Scan for the cell matching the given text and deliver its (X, Y) coordinate at center. 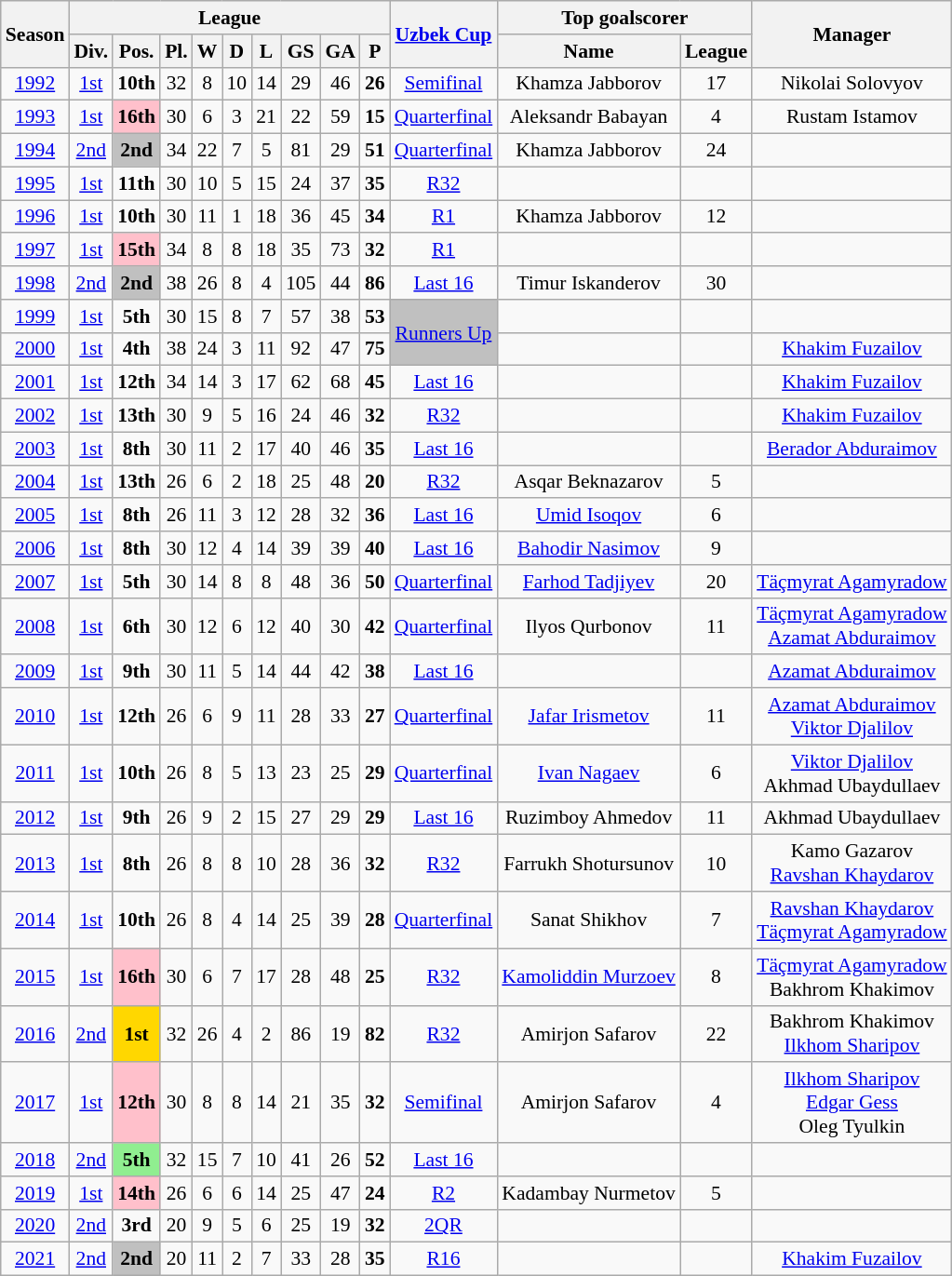
2013 (35, 864)
2006 (35, 548)
Ilkhom Sharipov Edgar Gess Oleg Tyulkin (852, 1104)
D (236, 51)
2000 (35, 349)
Akhmad Ubaydullaev (852, 818)
1992 (35, 84)
81 (302, 151)
Ilyos Qurbonov (588, 625)
Div. (91, 51)
2007 (35, 582)
Kamo Gazarov Ravshan Khaydarov (852, 864)
Rustam Istamov (852, 117)
14th (136, 1193)
Kadambay Nurmetov (588, 1193)
23 (302, 772)
Asqar Beknazarov (588, 482)
R2 (444, 1193)
59 (341, 117)
Aleksandr Babayan (588, 117)
4th (136, 349)
Täçmyrat Agamyradow Bakhrom Khakimov (852, 977)
Sanat Shikhov (588, 920)
1994 (35, 151)
92 (302, 349)
2002 (35, 416)
Bahodir Nasimov (588, 548)
Uzbek Cup (444, 34)
2005 (35, 516)
2015 (35, 977)
1999 (35, 316)
Farrukh Shotursunov (588, 864)
Bakhrom Khakimov Ilkhom Sharipov (852, 1033)
Täçmyrat Agamyradow Azamat Abduraimov (852, 625)
1 (236, 217)
Umid Isoqov (588, 516)
2019 (35, 1193)
2QR (444, 1226)
Jafar Irismetov (588, 717)
W (208, 51)
16 (266, 416)
2009 (35, 672)
Season (35, 34)
68 (341, 383)
Ivan Nagaev (588, 772)
2004 (35, 482)
2012 (35, 818)
Farhod Tadjiyev (588, 582)
Pos. (136, 51)
2021 (35, 1259)
2003 (35, 449)
2008 (35, 625)
Manager (852, 34)
2001 (35, 383)
2014 (35, 920)
Runners Up (444, 333)
Nikolai Solovyov (852, 84)
75 (375, 349)
1995 (35, 183)
13 (266, 772)
57 (302, 316)
2016 (35, 1033)
37 (341, 183)
Berador Abduraimov (852, 449)
Azamat Abduraimov (852, 672)
3rd (136, 1226)
6th (136, 625)
11th (136, 183)
Name (588, 51)
73 (341, 250)
1996 (35, 217)
Timur Iskanderov (588, 283)
Ravshan Khaydarov Täçmyrat Agamyradow (852, 920)
Viktor Djalilov Akhmad Ubaydullaev (852, 772)
L (266, 51)
GS (302, 51)
1998 (35, 283)
1997 (35, 250)
50 (375, 582)
P (375, 51)
41 (302, 1160)
Pl. (177, 51)
R16 (444, 1259)
52 (375, 1160)
2017 (35, 1104)
53 (375, 316)
2010 (35, 717)
Kamoliddin Murzoev (588, 977)
105 (302, 283)
82 (375, 1033)
1993 (35, 117)
2011 (35, 772)
2020 (35, 1226)
62 (302, 383)
GA (341, 51)
2018 (35, 1160)
15th (136, 250)
Top goalscorer (624, 18)
Ruzimboy Ahmedov (588, 818)
Täçmyrat Agamyradow (852, 582)
Azamat Abduraimov Viktor Djalilov (852, 717)
51 (375, 151)
